Detect which cell encompasses the target text, then output its (X, Y) center coordinate. 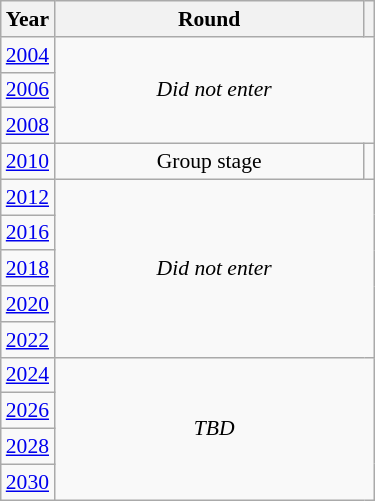
2022 (28, 340)
2008 (28, 126)
Year (28, 19)
Round (209, 19)
2006 (28, 90)
2012 (28, 197)
Group stage (209, 162)
2020 (28, 304)
TBD (214, 428)
2024 (28, 375)
2004 (28, 55)
2030 (28, 482)
2028 (28, 447)
2010 (28, 162)
2026 (28, 411)
2016 (28, 233)
2018 (28, 269)
